Provide the [X, Y] coordinate of the cell's center where the given text is located.  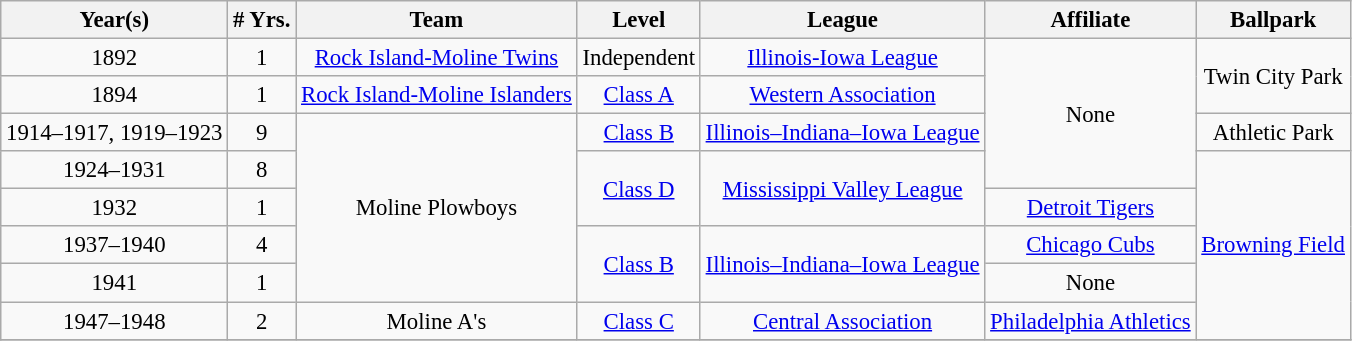
Athletic Park [1273, 133]
Class A [638, 95]
Browning Field [1273, 245]
Chicago Cubs [1090, 245]
# Yrs. [262, 20]
Mississippi Valley League [842, 188]
1892 [114, 58]
1924–1931 [114, 170]
1947–1948 [114, 321]
Level [638, 20]
Rock Island-Moline Twins [436, 58]
Independent [638, 58]
Western Association [842, 95]
Class C [638, 321]
Illinois-Iowa League [842, 58]
Ballpark [1273, 20]
8 [262, 170]
2 [262, 321]
Central Association [842, 321]
Twin City Park [1273, 76]
Team [436, 20]
1914–1917, 1919–1923 [114, 133]
Moline A's [436, 321]
Detroit Tigers [1090, 208]
Moline Plowboys [436, 208]
Affiliate [1090, 20]
1932 [114, 208]
Class D [638, 188]
1894 [114, 95]
Rock Island-Moline Islanders [436, 95]
9 [262, 133]
4 [262, 245]
Year(s) [114, 20]
Philadelphia Athletics [1090, 321]
1941 [114, 283]
League [842, 20]
1937–1940 [114, 245]
